From the cell containing the given text, extract its center point as [x, y] coordinate. 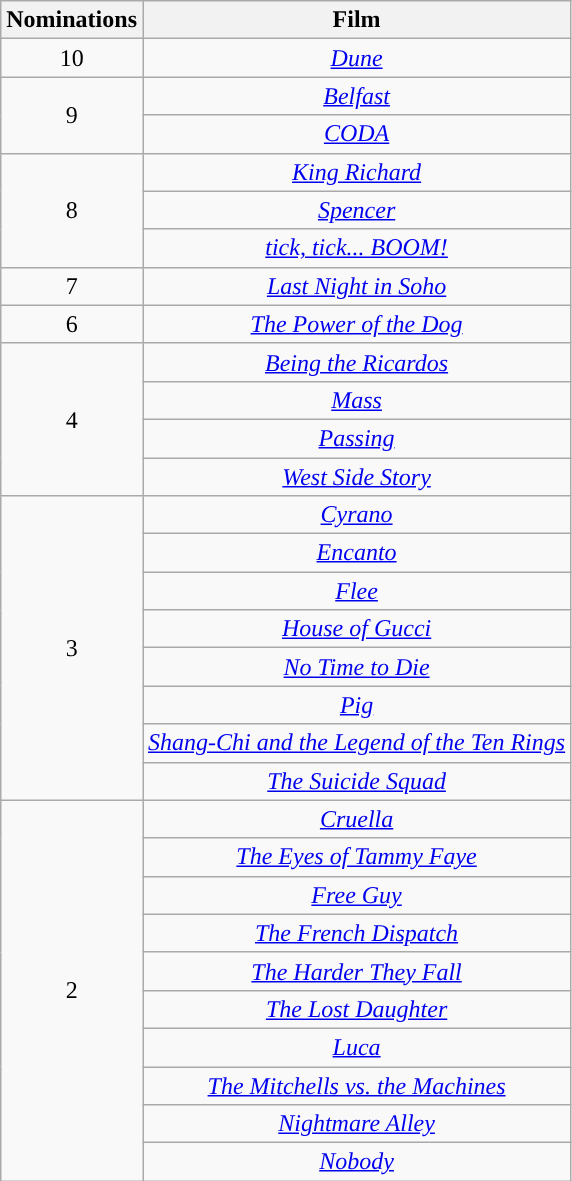
The French Dispatch [356, 933]
7 [72, 286]
West Side Story [356, 477]
Shang-Chi and the Legend of the Ten Rings [356, 743]
3 [72, 648]
10 [72, 58]
Flee [356, 591]
Encanto [356, 553]
Mass [356, 400]
The Suicide Squad [356, 781]
No Time to Die [356, 667]
The Harder They Fall [356, 971]
Dune [356, 58]
9 [72, 115]
Free Guy [356, 895]
The Power of the Dog [356, 324]
The Mitchells vs. the Machines [356, 1085]
Cyrano [356, 515]
Belfast [356, 96]
CODA [356, 134]
Spencer [356, 210]
King Richard [356, 172]
Being the Ricardos [356, 362]
8 [72, 210]
House of Gucci [356, 629]
Nightmare Alley [356, 1124]
6 [72, 324]
Cruella [356, 819]
Luca [356, 1047]
The Lost Daughter [356, 1009]
tick, tick... BOOM! [356, 248]
Last Night in Soho [356, 286]
Pig [356, 705]
Nominations [72, 20]
2 [72, 990]
Film [356, 20]
Passing [356, 438]
4 [72, 419]
Nobody [356, 1162]
The Eyes of Tammy Faye [356, 857]
